For the text-containing cell, return its midpoint in (x, y) coordinate format. 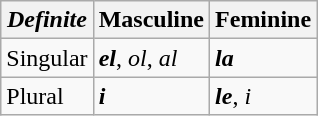
Singular (47, 58)
Feminine (264, 20)
i (151, 96)
la (264, 58)
Definite (47, 20)
Plural (47, 96)
Masculine (151, 20)
el, ol, al (151, 58)
le, i (264, 96)
